Locate the cell with the specified text and output its [x, y] center coordinate. 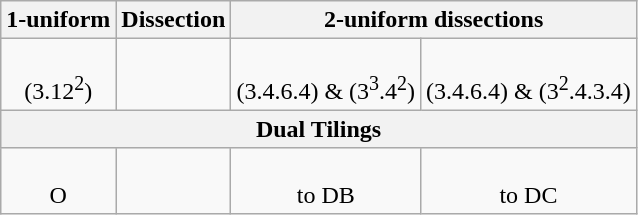
O [58, 180]
2-uniform dissections [434, 20]
to DB [326, 180]
1-uniform [58, 20]
Dual Tilings [319, 129]
(3.122) [58, 75]
to DC [529, 180]
Dissection [174, 20]
(3.4.6.4) & (32.4.3.4) [529, 75]
(3.4.6.4) & (33.42) [326, 75]
